Return the [X, Y] coordinate for the center point of the cell that contains the specified text.  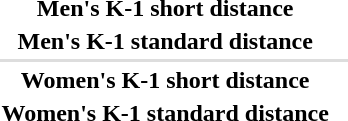
Men's K-1 standard distance [165, 41]
Women's K-1 short distance [165, 80]
